Pinpoint the cell where the given text exists, returning its [x, y] midpoint coordinate. 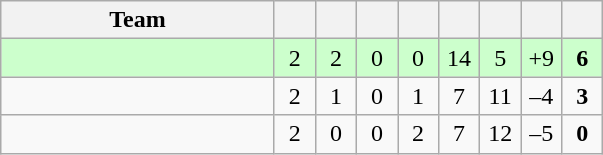
12 [500, 134]
14 [460, 58]
11 [500, 96]
Team [138, 20]
5 [500, 58]
–5 [542, 134]
+9 [542, 58]
–4 [542, 96]
3 [582, 96]
6 [582, 58]
